Search for the cell housing the specified text and yield its (X, Y) center coordinate. 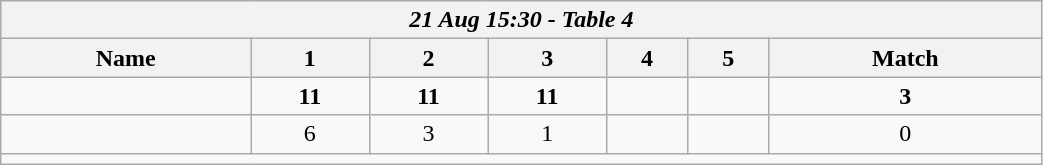
6 (310, 134)
0 (906, 134)
21 Aug 15:30 - Table 4 (522, 20)
Match (906, 58)
Name (126, 58)
2 (428, 58)
5 (728, 58)
4 (648, 58)
